Pinpoint the cell where the given text exists, returning its (X, Y) midpoint coordinate. 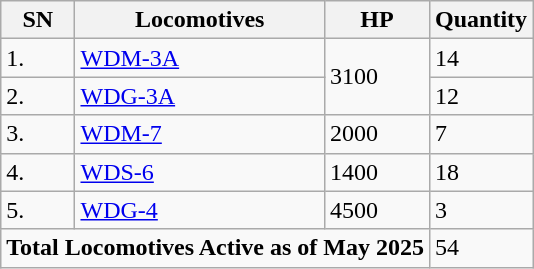
WDS-6 (200, 172)
4. (38, 172)
Quantity (482, 20)
12 (482, 96)
54 (482, 248)
2000 (378, 134)
WDG-3A (200, 96)
2. (38, 96)
3. (38, 134)
1. (38, 58)
WDG-4 (200, 210)
18 (482, 172)
WDM-3A (200, 58)
WDM-7 (200, 134)
Locomotives (200, 20)
3 (482, 210)
3100 (378, 77)
7 (482, 134)
5. (38, 210)
4500 (378, 210)
Total Locomotives Active as of May 2025 (216, 248)
1400 (378, 172)
14 (482, 58)
HP (378, 20)
SN (38, 20)
